From the cell containing the given text, extract its center point as (x, y) coordinate. 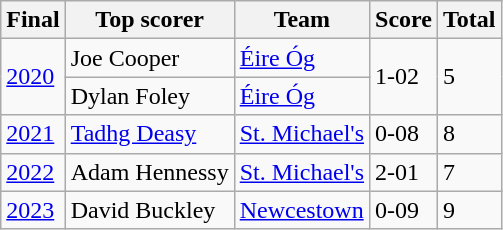
2021 (33, 134)
9 (470, 210)
David Buckley (150, 210)
2020 (33, 77)
Top scorer (150, 20)
Team (302, 20)
2023 (33, 210)
Tadhg Deasy (150, 134)
Joe Cooper (150, 58)
0-08 (404, 134)
8 (470, 134)
Total (470, 20)
Final (33, 20)
Adam Hennessy (150, 172)
2-01 (404, 172)
2022 (33, 172)
Score (404, 20)
5 (470, 77)
Dylan Foley (150, 96)
7 (470, 172)
Newcestown (302, 210)
1-02 (404, 77)
0-09 (404, 210)
